Detect which cell encompasses the target text, then output its (X, Y) center coordinate. 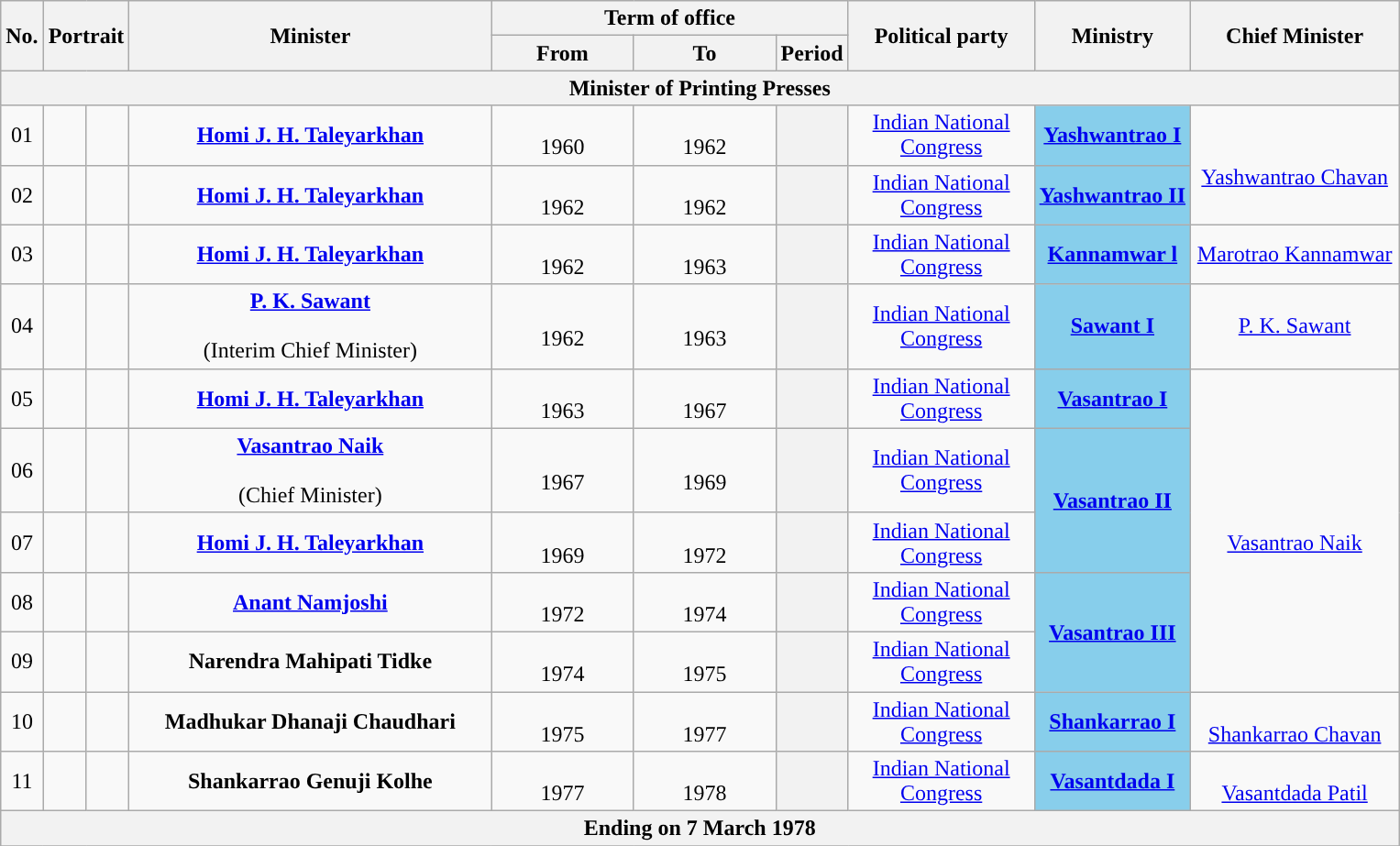
Vasantrao Naik (Chief Minister) (310, 470)
Minister (310, 36)
P. K. Sawant (Interim Chief Minister) (310, 326)
Yashwantrao II (1112, 194)
Term of office (669, 18)
08 (22, 601)
From (563, 53)
Period (812, 53)
Yashwantrao I (1112, 136)
1960 (563, 136)
09 (22, 662)
Kannamwar l (1112, 255)
P. K. Sawant (1295, 326)
Minister of Printing Presses (700, 88)
Ministry (1112, 36)
Political party (941, 36)
Shankarrao Chavan (1295, 720)
Shankarrao Genuji Kolhe (310, 781)
Anant Namjoshi (310, 601)
Shankarrao I (1112, 720)
Chief Minister (1295, 36)
10 (22, 720)
Sawant I (1112, 326)
Narendra Mahipati Tidke (310, 662)
No. (22, 36)
Vasantdada I (1112, 781)
07 (22, 543)
To (704, 53)
Vasantrao III (1112, 632)
Madhukar Dhanaji Chaudhari (310, 720)
04 (22, 326)
Vasantrao Naik (1295, 530)
11 (22, 781)
Yashwantrao Chavan (1295, 165)
01 (22, 136)
Portrait (86, 36)
Vasantdada Patil (1295, 781)
Vasantrao I (1112, 398)
03 (22, 255)
1978 (704, 781)
Marotrao Kannamwar (1295, 255)
05 (22, 398)
02 (22, 194)
Ending on 7 March 1978 (700, 829)
Vasantrao II (1112, 500)
06 (22, 470)
